Return (x, y) of the center of cell containing provided text 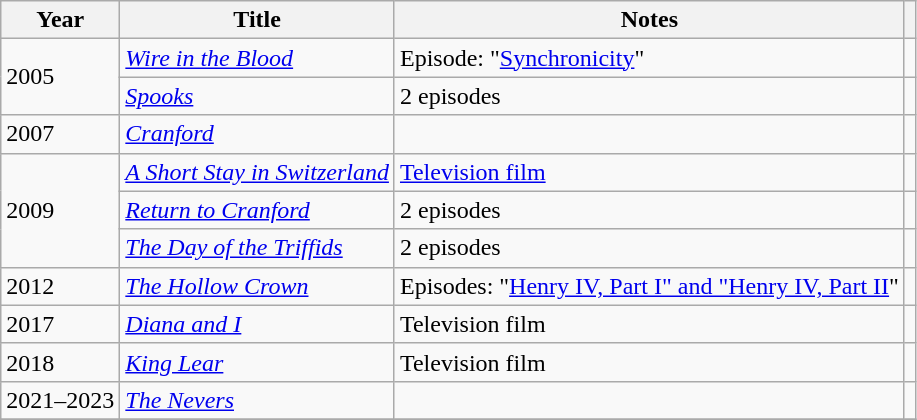
Wire in the Blood (258, 58)
King Lear (258, 362)
Year (60, 20)
A Short Stay in Switzerland (258, 172)
Notes (649, 20)
Episode: "Synchronicity" (649, 58)
The Day of the Triffids (258, 248)
2012 (60, 286)
2021–2023 (60, 400)
2017 (60, 324)
Title (258, 20)
Return to Cranford (258, 210)
The Nevers (258, 400)
Diana and I (258, 324)
2009 (60, 210)
2018 (60, 362)
Cranford (258, 134)
2007 (60, 134)
Spooks (258, 96)
2005 (60, 77)
The Hollow Crown (258, 286)
Episodes: "Henry IV, Part I" and "Henry IV, Part II" (649, 286)
